Return the [x, y] coordinate for the center point of the cell that contains the specified text.  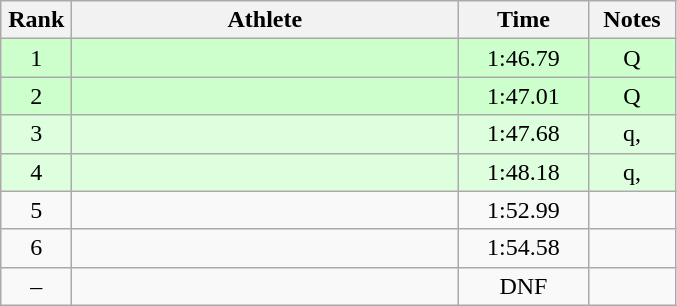
– [36, 286]
Athlete [265, 20]
Notes [632, 20]
1 [36, 58]
DNF [524, 286]
1:47.01 [524, 96]
3 [36, 134]
2 [36, 96]
Time [524, 20]
1:48.18 [524, 172]
1:54.58 [524, 248]
1:52.99 [524, 210]
5 [36, 210]
Rank [36, 20]
6 [36, 248]
1:47.68 [524, 134]
1:46.79 [524, 58]
4 [36, 172]
